Return the [X, Y] coordinate for the center point of the cell that contains the specified text.  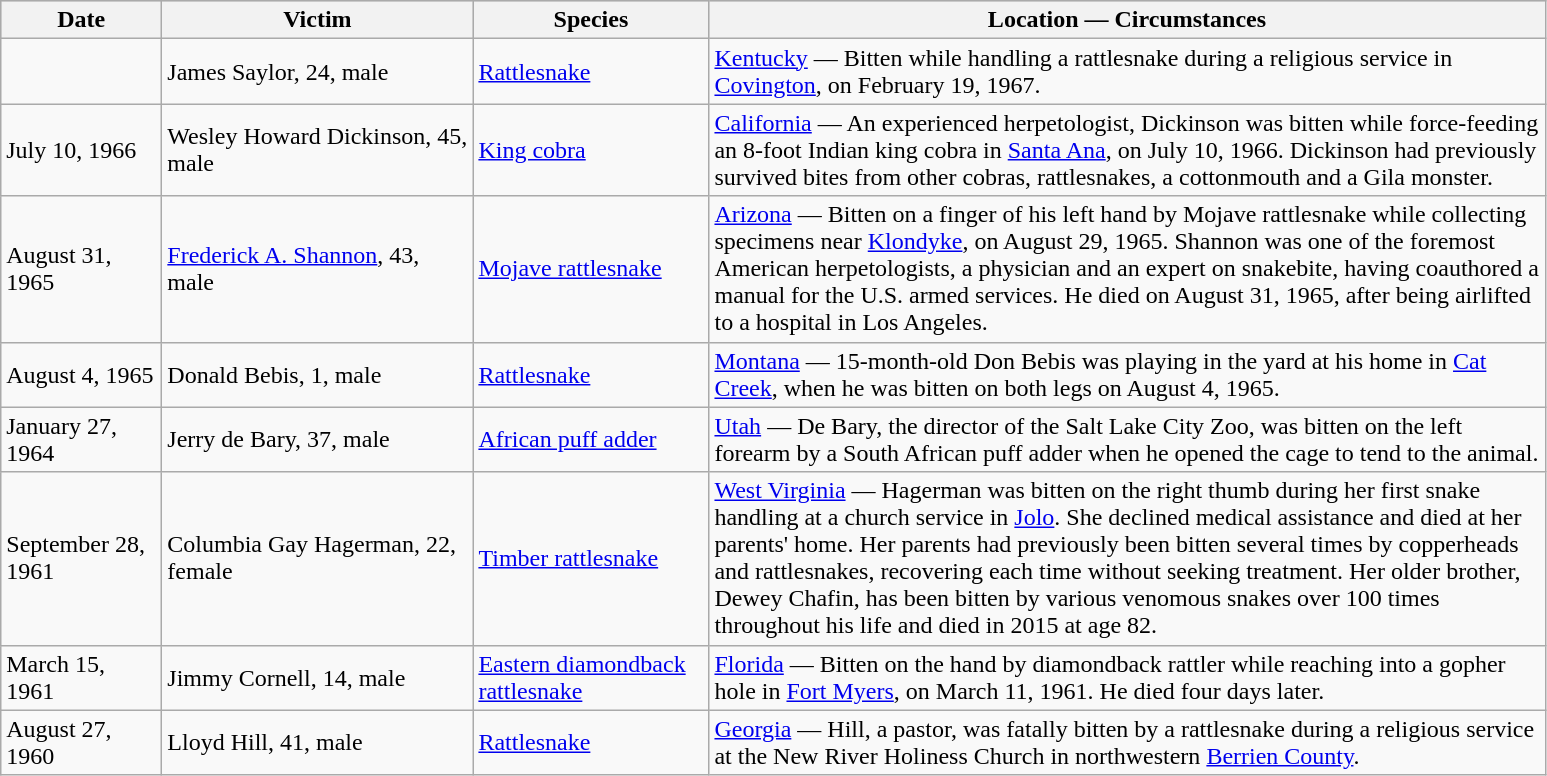
Kentucky — Bitten while handling a rattlesnake during a religious service in Covington, on February 19, 1967. [1127, 72]
Donald Bebis, 1, male [318, 374]
Species [591, 20]
Timber rattlesnake [591, 558]
August 31, 1965 [82, 269]
Mojave rattlesnake [591, 269]
African puff adder [591, 440]
Eastern diamondback rattlesnake [591, 678]
Jerry de Bary, 37, male [318, 440]
Date [82, 20]
March 15, 1961 [82, 678]
Wesley Howard Dickinson, 45, male [318, 150]
September 28, 1961 [82, 558]
Frederick A. Shannon, 43, male [318, 269]
January 27, 1964 [82, 440]
Location — Circumstances [1127, 20]
Montana — 15-month-old Don Bebis was playing in the yard at his home in Cat Creek, when he was bitten on both legs on August 4, 1965. [1127, 374]
King cobra [591, 150]
Lloyd Hill, 41, male [318, 742]
Columbia Gay Hagerman, 22, female [318, 558]
July 10, 1966 [82, 150]
August 27, 1960 [82, 742]
Victim [318, 20]
James Saylor, 24, male [318, 72]
Florida — Bitten on the hand by diamondback rattler while reaching into a gopher hole in Fort Myers, on March 11, 1961. He died four days later. [1127, 678]
August 4, 1965 [82, 374]
Jimmy Cornell, 14, male [318, 678]
